Return (X, Y) of the center of cell containing provided text 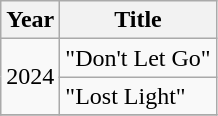
Title (138, 20)
Year (30, 20)
2024 (30, 77)
"Don't Let Go" (138, 58)
"Lost Light" (138, 96)
